Locate the cell with the specified text and output its (x, y) center coordinate. 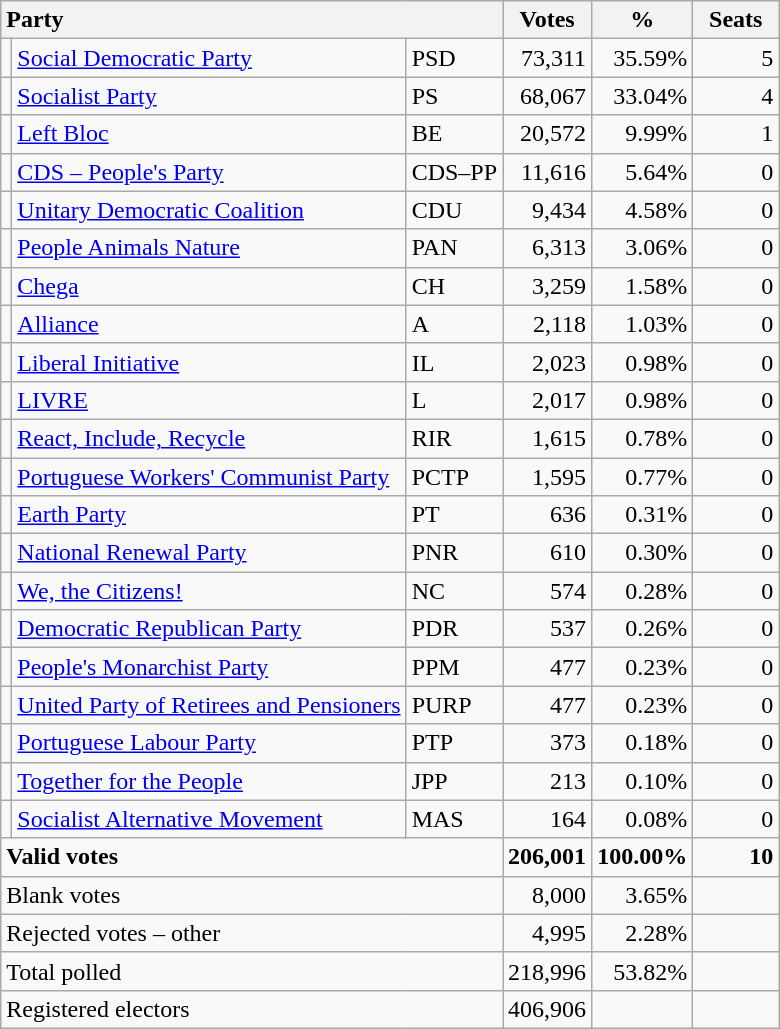
2.28% (642, 933)
1.58% (642, 286)
Unitary Democratic Coalition (209, 210)
Valid votes (252, 857)
11,616 (548, 172)
636 (548, 515)
PNR (454, 553)
PS (454, 96)
CDS–PP (454, 172)
20,572 (548, 134)
4 (736, 96)
RIR (454, 438)
373 (548, 743)
IL (454, 362)
610 (548, 553)
100.00% (642, 857)
Votes (548, 20)
PT (454, 515)
Registered electors (252, 1009)
PAN (454, 248)
JPP (454, 781)
PURP (454, 705)
Portuguese Workers' Communist Party (209, 477)
68,067 (548, 96)
0.26% (642, 629)
0.28% (642, 591)
Socialist Alternative Movement (209, 819)
4,995 (548, 933)
9.99% (642, 134)
1.03% (642, 324)
Seats (736, 20)
2,118 (548, 324)
6,313 (548, 248)
3,259 (548, 286)
8,000 (548, 895)
1,595 (548, 477)
Together for the People (209, 781)
574 (548, 591)
Liberal Initiative (209, 362)
People Animals Nature (209, 248)
0.30% (642, 553)
BE (454, 134)
2,017 (548, 400)
PDR (454, 629)
PTP (454, 743)
CDS – People's Party (209, 172)
A (454, 324)
Socialist Party (209, 96)
NC (454, 591)
218,996 (548, 971)
National Renewal Party (209, 553)
33.04% (642, 96)
2,023 (548, 362)
10 (736, 857)
164 (548, 819)
Democratic Republican Party (209, 629)
5 (736, 58)
0.08% (642, 819)
PSD (454, 58)
35.59% (642, 58)
206,001 (548, 857)
0.77% (642, 477)
React, Include, Recycle (209, 438)
0.18% (642, 743)
4.58% (642, 210)
Total polled (252, 971)
3.65% (642, 895)
% (642, 20)
People's Monarchist Party (209, 667)
0.10% (642, 781)
213 (548, 781)
537 (548, 629)
Portuguese Labour Party (209, 743)
MAS (454, 819)
PCTP (454, 477)
L (454, 400)
1,615 (548, 438)
53.82% (642, 971)
Rejected votes – other (252, 933)
0.78% (642, 438)
CH (454, 286)
73,311 (548, 58)
We, the Citizens! (209, 591)
Earth Party (209, 515)
Party (252, 20)
0.31% (642, 515)
Left Bloc (209, 134)
3.06% (642, 248)
PPM (454, 667)
406,906 (548, 1009)
Social Democratic Party (209, 58)
United Party of Retirees and Pensioners (209, 705)
CDU (454, 210)
Chega (209, 286)
Blank votes (252, 895)
9,434 (548, 210)
LIVRE (209, 400)
1 (736, 134)
Alliance (209, 324)
5.64% (642, 172)
